Extract the (X, Y) coordinate from the center of the cell holding the provided text.  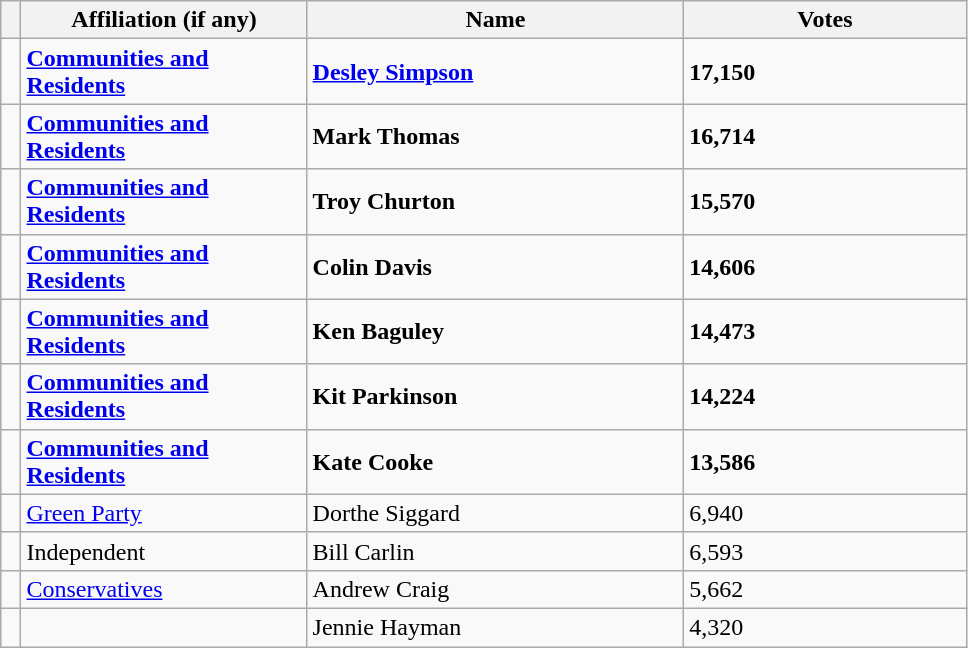
14,606 (825, 266)
Votes (825, 20)
Jennie Hayman (496, 627)
13,586 (825, 462)
Troy Churton (496, 202)
Mark Thomas (496, 136)
6,593 (825, 551)
14,224 (825, 396)
14,473 (825, 332)
Desley Simpson (496, 72)
6,940 (825, 513)
Kate Cooke (496, 462)
Bill Carlin (496, 551)
Independent (164, 551)
Conservatives (164, 589)
17,150 (825, 72)
Ken Baguley (496, 332)
16,714 (825, 136)
Name (496, 20)
Affiliation (if any) (164, 20)
5,662 (825, 589)
Kit Parkinson (496, 396)
Colin Davis (496, 266)
Andrew Craig (496, 589)
4,320 (825, 627)
15,570 (825, 202)
Dorthe Siggard (496, 513)
Green Party (164, 513)
